Return the (x, y) coordinate for the center point of the cell that contains the specified text.  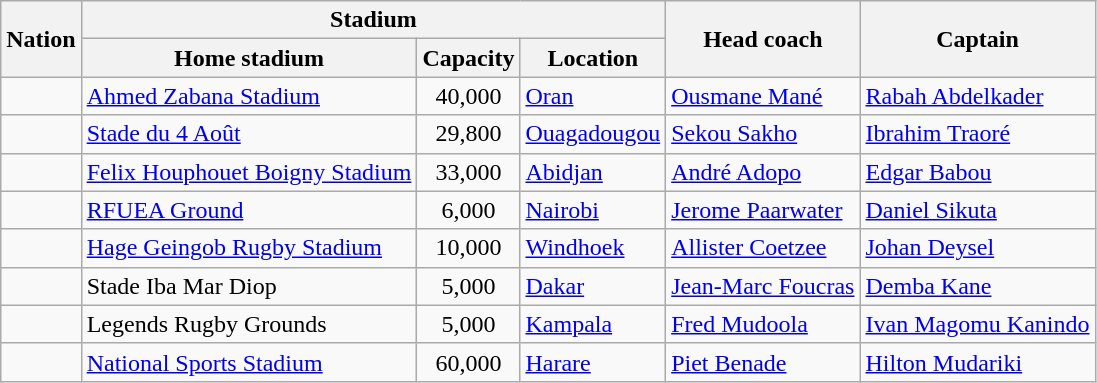
10,000 (468, 248)
Felix Houphouet Boigny Stadium (249, 172)
Ibrahim Traoré (978, 134)
Allister Coetzee (763, 248)
29,800 (468, 134)
Dakar (593, 286)
Nation (41, 39)
Harare (593, 362)
Stade Iba Mar Diop (249, 286)
Johan Deysel (978, 248)
Captain (978, 39)
Stadium (374, 20)
Rabah Abdelkader (978, 96)
Ouagadougou (593, 134)
60,000 (468, 362)
Capacity (468, 58)
Daniel Sikuta (978, 210)
Jerome Paarwater (763, 210)
40,000 (468, 96)
Demba Kane (978, 286)
Abidjan (593, 172)
Windhoek (593, 248)
Ahmed Zabana Stadium (249, 96)
Ivan Magomu Kanindo (978, 324)
Hilton Mudariki (978, 362)
RFUEA Ground (249, 210)
Legends Rugby Grounds (249, 324)
Stade du 4 Août (249, 134)
National Sports Stadium (249, 362)
Oran (593, 96)
André Adopo (763, 172)
Hage Geingob Rugby Stadium (249, 248)
Ousmane Mané (763, 96)
33,000 (468, 172)
Fred Mudoola (763, 324)
Home stadium (249, 58)
Jean-Marc Foucras (763, 286)
Head coach (763, 39)
6,000 (468, 210)
Edgar Babou (978, 172)
Sekou Sakho (763, 134)
Location (593, 58)
Nairobi (593, 210)
Piet Benade (763, 362)
Kampala (593, 324)
